Locate the cell with the specified text and output its (X, Y) center coordinate. 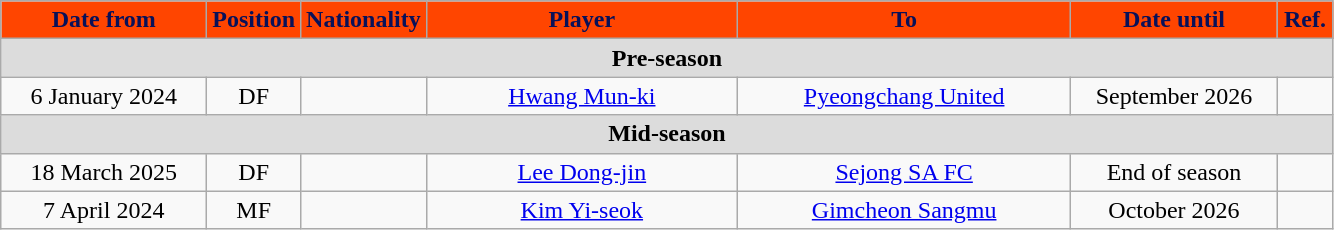
18 March 2025 (104, 172)
Kim Yi-seok (582, 210)
September 2026 (1174, 96)
Player (582, 20)
Pyeongchang United (904, 96)
Nationality (364, 20)
6 January 2024 (104, 96)
MF (254, 210)
Date until (1174, 20)
Mid-season (667, 134)
Lee Dong-jin (582, 172)
Hwang Mun-ki (582, 96)
7 April 2024 (104, 210)
Sejong SA FC (904, 172)
Ref. (1305, 20)
End of season (1174, 172)
October 2026 (1174, 210)
Position (254, 20)
Pre-season (667, 58)
Date from (104, 20)
Gimcheon Sangmu (904, 210)
To (904, 20)
